Find where the given text appears and provide that cell's center as [X, Y] coordinate. 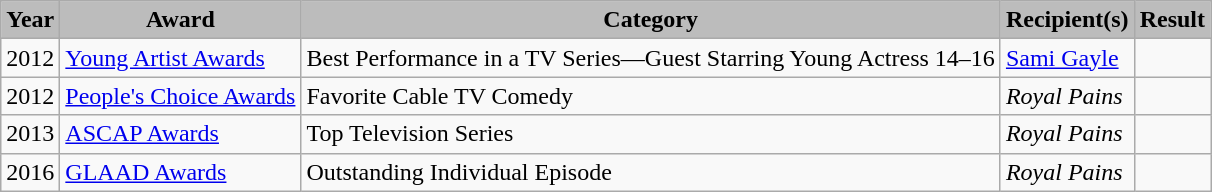
2016 [30, 172]
ASCAP Awards [180, 134]
Result [1172, 20]
Recipient(s) [1067, 20]
Top Television Series [650, 134]
Category [650, 20]
Favorite Cable TV Comedy [650, 96]
Best Performance in a TV Series—Guest Starring Young Actress 14–16 [650, 58]
Year [30, 20]
2013 [30, 134]
Outstanding Individual Episode [650, 172]
Young Artist Awards [180, 58]
Award [180, 20]
GLAAD Awards [180, 172]
Sami Gayle [1067, 58]
People's Choice Awards [180, 96]
